Provide the (X, Y) coordinate of the cell's center where the given text is located.  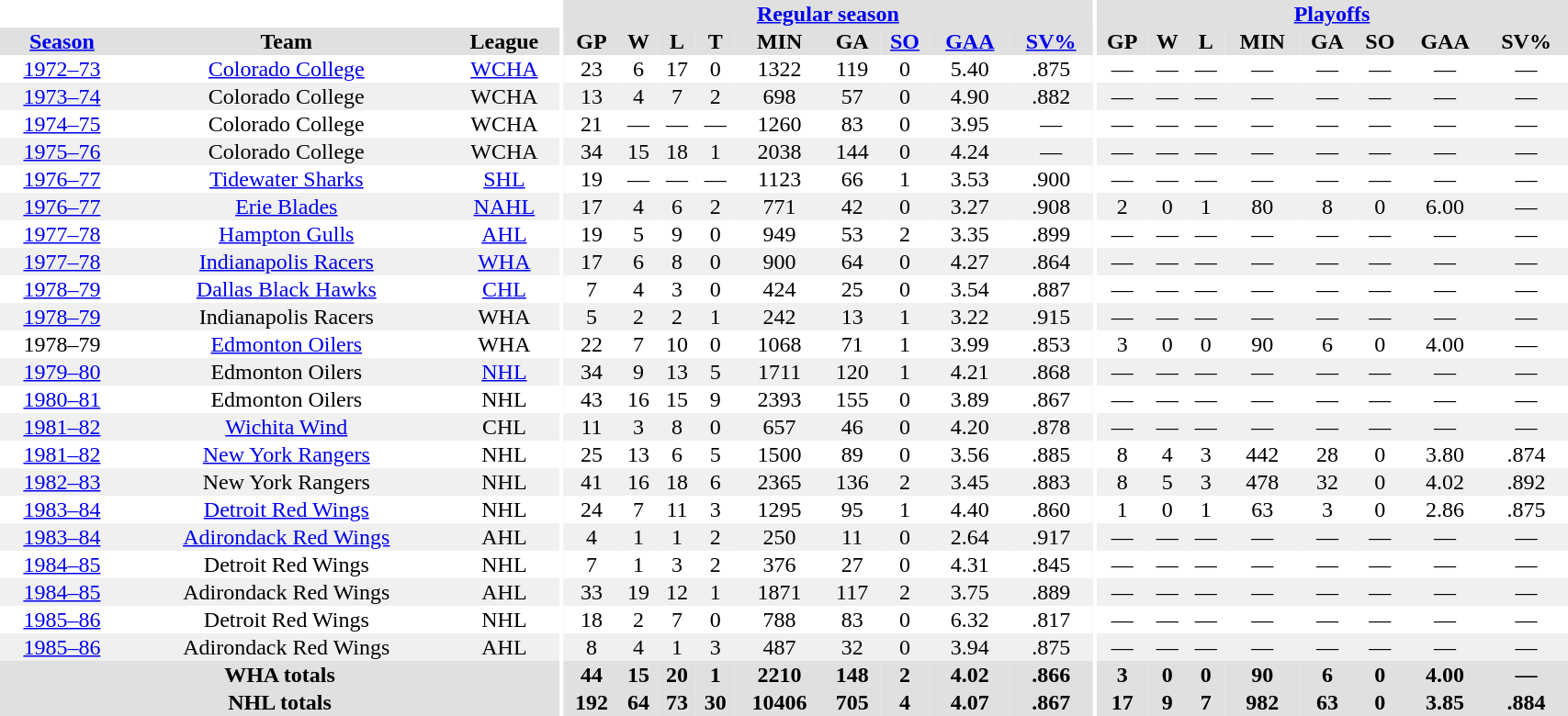
4.27 (970, 262)
Erie Blades (287, 207)
Dallas Black Hawks (287, 289)
SHL (504, 179)
657 (780, 427)
487 (780, 647)
4.90 (970, 96)
Season (62, 41)
4.31 (970, 565)
4.40 (970, 509)
1123 (780, 179)
242 (780, 317)
3.54 (970, 289)
33 (592, 592)
2.64 (970, 537)
.864 (1051, 262)
NAHL (504, 207)
192 (592, 702)
136 (852, 482)
20 (677, 675)
24 (592, 509)
73 (677, 702)
705 (852, 702)
3.35 (970, 234)
155 (852, 399)
46 (852, 427)
144 (852, 151)
.917 (1051, 537)
1980–81 (62, 399)
Team (287, 41)
.860 (1051, 509)
.889 (1051, 592)
.817 (1051, 620)
57 (852, 96)
3.56 (970, 454)
148 (852, 675)
NHL totals (279, 702)
3.75 (970, 592)
Regular season (829, 14)
41 (592, 482)
10 (677, 344)
698 (780, 96)
4.07 (970, 702)
1322 (780, 69)
.882 (1051, 96)
.845 (1051, 565)
982 (1262, 702)
424 (780, 289)
Wichita Wind (287, 427)
1979–80 (62, 372)
4.24 (970, 151)
2365 (780, 482)
.885 (1051, 454)
2210 (780, 675)
119 (852, 69)
117 (852, 592)
1973–74 (62, 96)
4.21 (970, 372)
3.85 (1444, 702)
22 (592, 344)
23 (592, 69)
42 (852, 207)
1711 (780, 372)
.915 (1051, 317)
376 (780, 565)
.887 (1051, 289)
1871 (780, 592)
43 (592, 399)
53 (852, 234)
League (504, 41)
95 (852, 509)
2038 (780, 151)
3.95 (970, 124)
478 (1262, 482)
.899 (1051, 234)
442 (1262, 454)
12 (677, 592)
.884 (1527, 702)
3.27 (970, 207)
3.53 (970, 179)
788 (780, 620)
250 (780, 537)
3.99 (970, 344)
120 (852, 372)
Playoffs (1332, 14)
6.32 (970, 620)
1260 (780, 124)
3.94 (970, 647)
.866 (1051, 675)
771 (780, 207)
.900 (1051, 179)
WHA totals (279, 675)
1974–75 (62, 124)
44 (592, 675)
66 (852, 179)
1068 (780, 344)
.883 (1051, 482)
27 (852, 565)
71 (852, 344)
.874 (1527, 454)
3.89 (970, 399)
3.22 (970, 317)
.892 (1527, 482)
6.00 (1444, 207)
10406 (780, 702)
Tidewater Sharks (287, 179)
.878 (1051, 427)
2.86 (1444, 509)
2393 (780, 399)
3.80 (1444, 454)
3.45 (970, 482)
Hampton Gulls (287, 234)
89 (852, 454)
80 (1262, 207)
1972–73 (62, 69)
1295 (780, 509)
1982–83 (62, 482)
5.40 (970, 69)
30 (716, 702)
.853 (1051, 344)
.908 (1051, 207)
28 (1327, 454)
949 (780, 234)
.868 (1051, 372)
4.20 (970, 427)
21 (592, 124)
1975–76 (62, 151)
900 (780, 262)
T (716, 41)
1500 (780, 454)
